Capture the cell that displays the provided text and extract its [x, y] central coordinate. 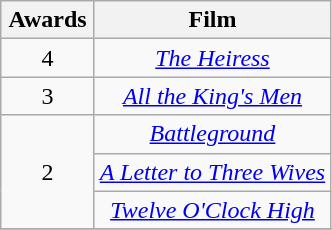
All the King's Men [212, 96]
A Letter to Three Wives [212, 172]
3 [48, 96]
Awards [48, 20]
Battleground [212, 134]
2 [48, 172]
4 [48, 58]
Twelve O'Clock High [212, 210]
The Heiress [212, 58]
Film [212, 20]
